Determine the (x, y) coordinate at the center of the cell enclosing the given text.  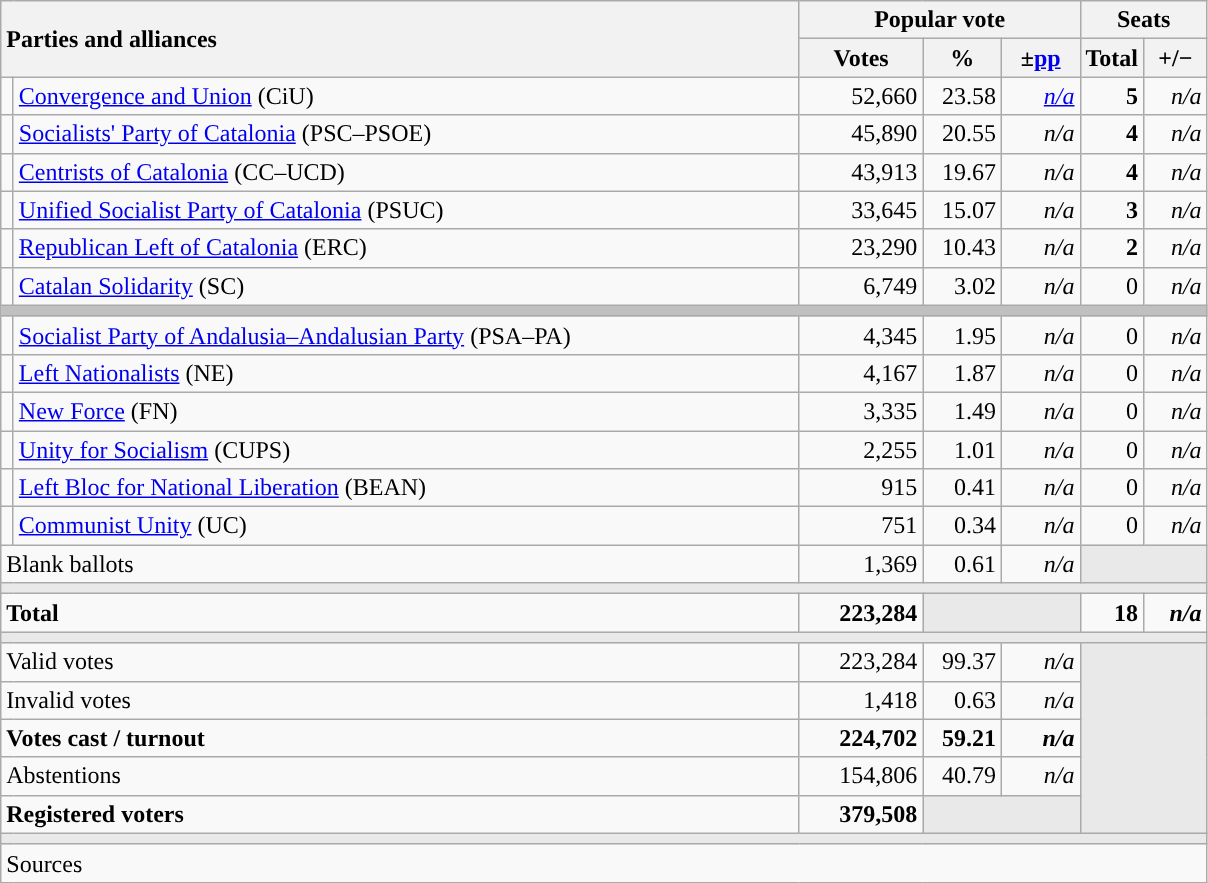
2 (1112, 248)
Invalid votes (400, 700)
±pp (1040, 58)
Republican Left of Catalonia (ERC) (406, 248)
1,369 (861, 564)
Registered voters (400, 814)
40.79 (962, 776)
Votes (861, 58)
0.63 (962, 700)
0.34 (962, 526)
6,749 (861, 286)
New Force (FN) (406, 411)
18 (1112, 613)
99.37 (962, 662)
Communist Unity (UC) (406, 526)
Left Bloc for National Liberation (BEAN) (406, 488)
751 (861, 526)
3,335 (861, 411)
Catalan Solidarity (SC) (406, 286)
33,645 (861, 210)
23.58 (962, 96)
45,890 (861, 134)
Parties and alliances (400, 39)
4,345 (861, 335)
915 (861, 488)
Sources (604, 863)
59.21 (962, 738)
+/− (1176, 58)
1.87 (962, 373)
Popular vote (940, 20)
3.02 (962, 286)
15.07 (962, 210)
379,508 (861, 814)
23,290 (861, 248)
0.61 (962, 564)
1,418 (861, 700)
Blank ballots (400, 564)
Left Nationalists (NE) (406, 373)
Valid votes (400, 662)
5 (1112, 96)
10.43 (962, 248)
Socialist Party of Andalusia–Andalusian Party (PSA–PA) (406, 335)
Socialists' Party of Catalonia (PSC–PSOE) (406, 134)
224,702 (861, 738)
Centrists of Catalonia (CC–UCD) (406, 172)
3 (1112, 210)
Convergence and Union (CiU) (406, 96)
1.01 (962, 449)
2,255 (861, 449)
4,167 (861, 373)
0.41 (962, 488)
Seats (1144, 20)
20.55 (962, 134)
1.95 (962, 335)
Unity for Socialism (CUPS) (406, 449)
19.67 (962, 172)
43,913 (861, 172)
Votes cast / turnout (400, 738)
Unified Socialist Party of Catalonia (PSUC) (406, 210)
% (962, 58)
52,660 (861, 96)
Abstentions (400, 776)
154,806 (861, 776)
1.49 (962, 411)
